Pinpoint the cell where the given text exists, returning its [x, y] midpoint coordinate. 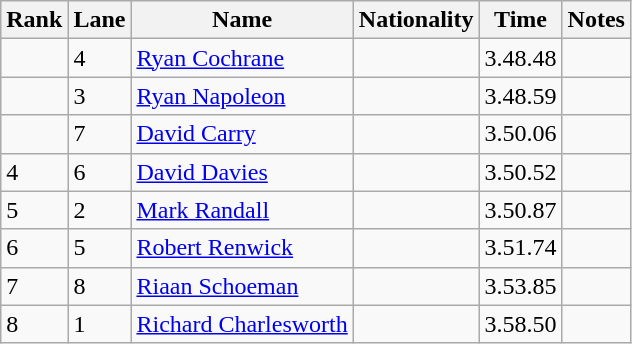
3.50.52 [520, 172]
Nationality [416, 20]
Ryan Cochrane [242, 58]
3.51.74 [520, 248]
Riaan Schoeman [242, 286]
3.48.59 [520, 96]
3.50.06 [520, 134]
Rank [34, 20]
Robert Renwick [242, 248]
3.58.50 [520, 324]
David Davies [242, 172]
Mark Randall [242, 210]
3.50.87 [520, 210]
Ryan Napoleon [242, 96]
Notes [596, 20]
Richard Charlesworth [242, 324]
2 [100, 210]
3 [100, 96]
Lane [100, 20]
1 [100, 324]
Name [242, 20]
David Carry [242, 134]
3.53.85 [520, 286]
Time [520, 20]
3.48.48 [520, 58]
